Provide the [X, Y] coordinate of the cell's center where the given text is located.  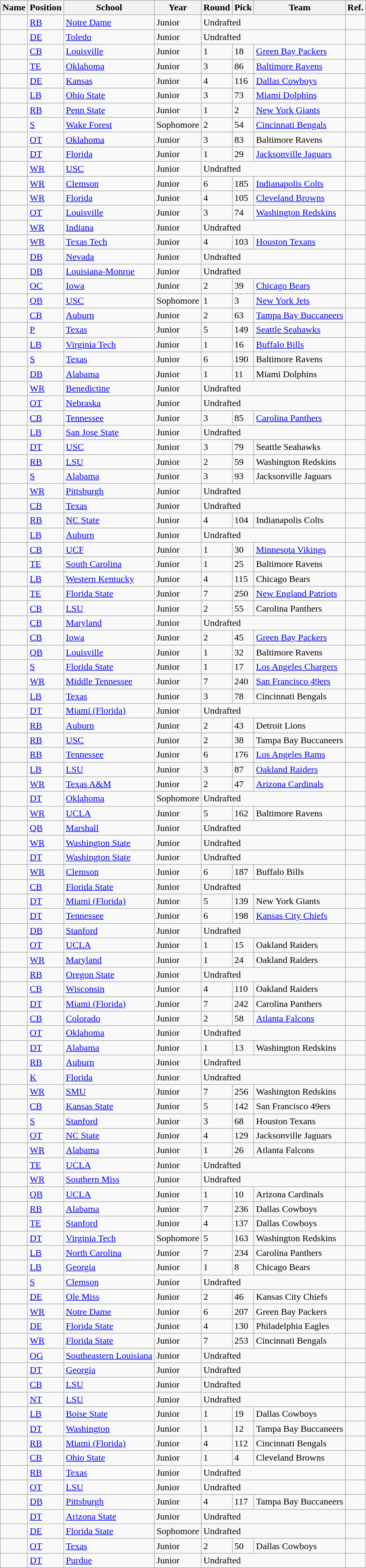
Colorado [109, 1018]
19 [243, 1414]
Kansas [109, 81]
North Carolina [109, 1253]
Boise State [109, 1414]
K [46, 1077]
Team [299, 8]
58 [243, 1018]
Texas Tech [109, 242]
78 [243, 696]
253 [243, 1341]
OG [46, 1355]
Penn State [109, 110]
Benedictine [109, 388]
93 [243, 476]
Round [217, 8]
25 [243, 564]
116 [243, 81]
Nevada [109, 257]
103 [243, 242]
115 [243, 579]
250 [243, 593]
Oregon State [109, 975]
139 [243, 901]
18 [243, 52]
New England Patriots [299, 593]
207 [243, 1311]
190 [243, 359]
Arizona State [109, 1516]
12 [243, 1429]
47 [243, 784]
Middle Tennessee [109, 682]
P [46, 330]
Philadelphia Eagles [299, 1326]
Los Angeles Rams [299, 755]
School [109, 8]
104 [243, 520]
162 [243, 813]
43 [243, 725]
Position [46, 8]
256 [243, 1092]
105 [243, 198]
Texas A&M [109, 784]
54 [243, 125]
15 [243, 945]
110 [243, 989]
32 [243, 652]
87 [243, 769]
Los Angeles Chargers [299, 667]
17 [243, 667]
149 [243, 330]
Ref. [356, 8]
Kansas State [109, 1106]
Louisiana-Monroe [109, 271]
240 [243, 682]
Pick [243, 8]
San Jose State [109, 433]
130 [243, 1326]
29 [243, 154]
13 [243, 1048]
Nebraska [109, 403]
Washington [109, 1429]
74 [243, 213]
236 [243, 1209]
OC [46, 286]
73 [243, 95]
85 [243, 418]
68 [243, 1121]
59 [243, 462]
117 [243, 1502]
Ole Miss [109, 1297]
142 [243, 1106]
137 [243, 1224]
45 [243, 637]
176 [243, 755]
86 [243, 66]
234 [243, 1253]
10 [243, 1194]
16 [243, 344]
39 [243, 286]
55 [243, 608]
SMU [109, 1092]
11 [243, 374]
46 [243, 1297]
Wisconsin [109, 989]
50 [243, 1546]
129 [243, 1136]
185 [243, 184]
38 [243, 740]
198 [243, 916]
187 [243, 872]
UCF [109, 550]
79 [243, 447]
Minnesota Vikings [299, 550]
Toledo [109, 37]
Wake Forest [109, 125]
Year [178, 8]
New York Jets [299, 301]
24 [243, 960]
8 [243, 1267]
26 [243, 1150]
Marshall [109, 828]
Name [14, 8]
30 [243, 550]
Indiana [109, 227]
63 [243, 315]
South Carolina [109, 564]
163 [243, 1238]
NT [46, 1399]
Western Kentucky [109, 579]
242 [243, 1004]
Detroit Lions [299, 725]
Southern Miss [109, 1180]
83 [243, 139]
112 [243, 1443]
Southeastern Louisiana [109, 1355]
Purdue [109, 1560]
